Identify which cell holds the provided text, then report its [x, y] central coordinate. 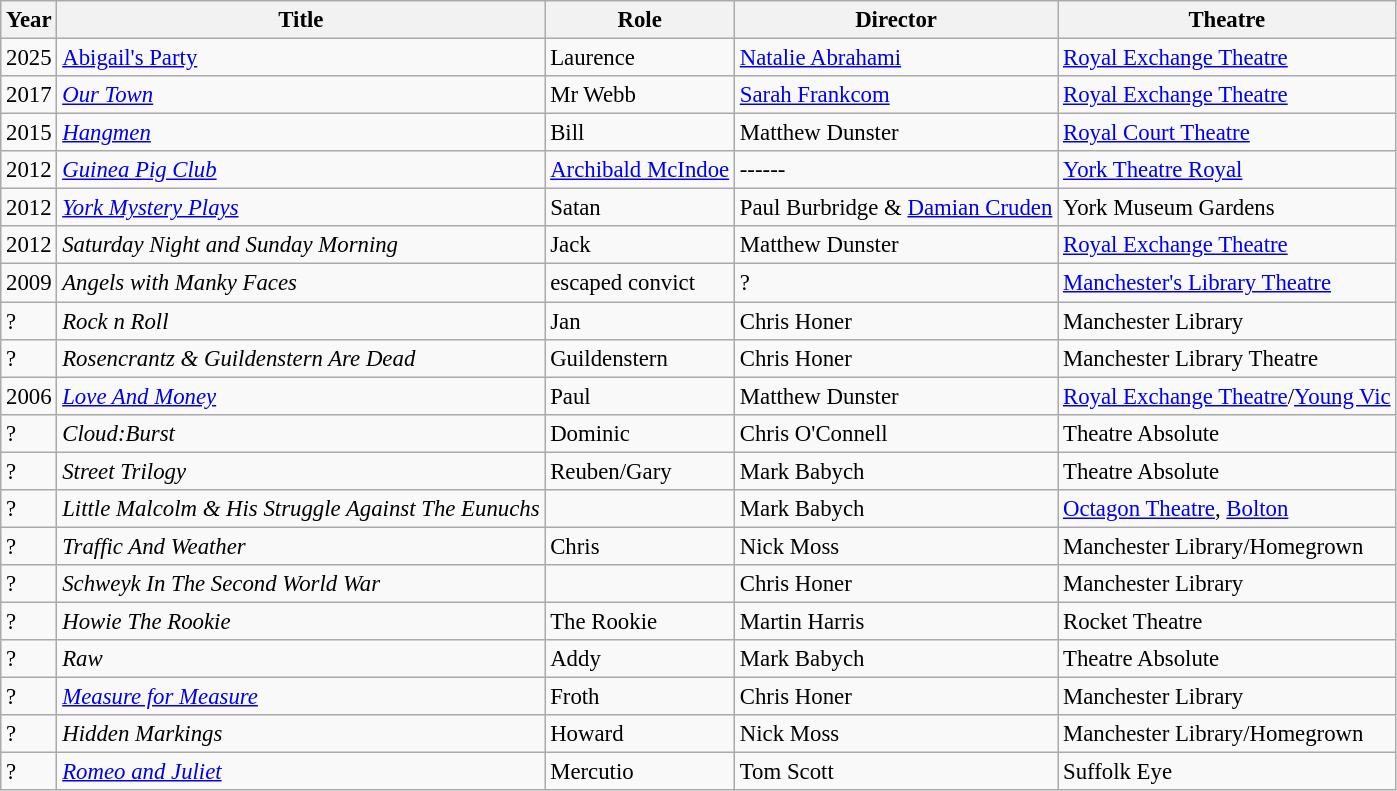
Chris [640, 546]
Laurence [640, 58]
Suffolk Eye [1227, 772]
2015 [29, 133]
Romeo and Juliet [301, 772]
Paul Burbridge & Damian Cruden [896, 208]
Royal Court Theatre [1227, 133]
Director [896, 20]
York Theatre Royal [1227, 170]
------ [896, 170]
Our Town [301, 95]
Street Trilogy [301, 471]
Howard [640, 734]
Little Malcolm & His Struggle Against The Eunuchs [301, 509]
Paul [640, 396]
Octagon Theatre, Bolton [1227, 509]
Abigail's Party [301, 58]
Manchester Library Theatre [1227, 358]
Addy [640, 659]
Traffic And Weather [301, 546]
Title [301, 20]
Royal Exchange Theatre/Young Vic [1227, 396]
Hangmen [301, 133]
2025 [29, 58]
Tom Scott [896, 772]
Froth [640, 697]
Rocket Theatre [1227, 621]
Angels with Manky Faces [301, 283]
Jack [640, 245]
Natalie Abrahami [896, 58]
Role [640, 20]
Manchester's Library Theatre [1227, 283]
Howie The Rookie [301, 621]
Jan [640, 321]
Guinea Pig Club [301, 170]
Love And Money [301, 396]
York Mystery Plays [301, 208]
Guildenstern [640, 358]
Bill [640, 133]
2017 [29, 95]
Mr Webb [640, 95]
Rock n Roll [301, 321]
Schweyk In The Second World War [301, 584]
Rosencrantz & Guildenstern Are Dead [301, 358]
2006 [29, 396]
Mercutio [640, 772]
Reuben/Gary [640, 471]
The Rookie [640, 621]
Hidden Markings [301, 734]
York Museum Gardens [1227, 208]
escaped convict [640, 283]
Year [29, 20]
Sarah Frankcom [896, 95]
Measure for Measure [301, 697]
Theatre [1227, 20]
Chris O'Connell [896, 433]
Raw [301, 659]
Cloud:Burst [301, 433]
Dominic [640, 433]
Saturday Night and Sunday Morning [301, 245]
Archibald McIndoe [640, 170]
Martin Harris [896, 621]
2009 [29, 283]
Satan [640, 208]
